For the text-containing cell, return its midpoint in (x, y) coordinate format. 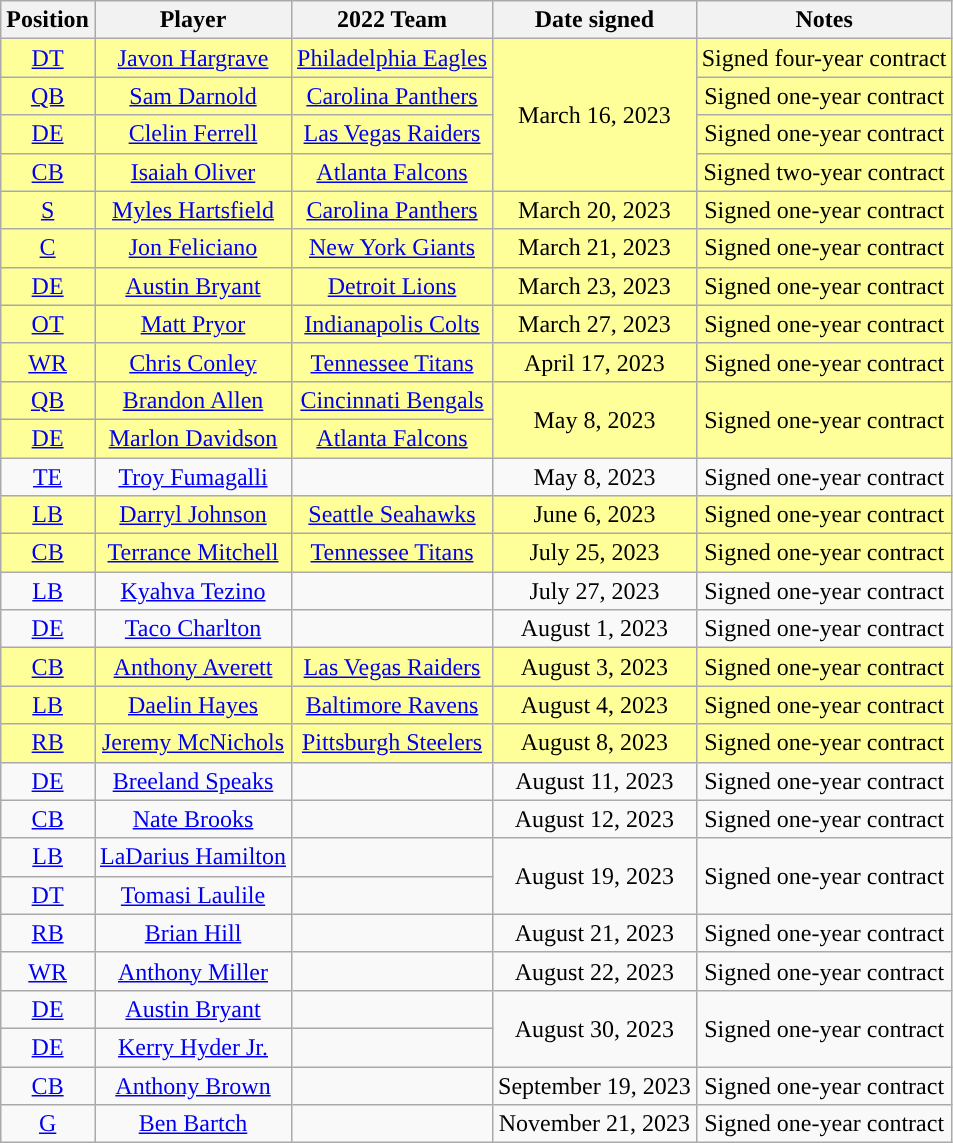
June 6, 2023 (595, 515)
August 3, 2023 (595, 667)
September 19, 2023 (595, 1085)
New York Giants (392, 248)
Troy Fumagalli (192, 477)
Anthony Miller (192, 971)
Baltimore Ravens (392, 705)
August 1, 2023 (595, 629)
Breeland Speaks (192, 781)
Brian Hill (192, 933)
Player (192, 20)
Myles Hartsfield (192, 210)
Jeremy McNichols (192, 743)
August 22, 2023 (595, 971)
Darryl Johnson (192, 515)
S (48, 210)
March 20, 2023 (595, 210)
Signed two-year contract (824, 172)
March 16, 2023 (595, 115)
Isaiah Oliver (192, 172)
Position (48, 20)
C (48, 248)
Seattle Seahawks (392, 515)
Taco Charlton (192, 629)
OT (48, 324)
August 30, 2023 (595, 1028)
Tomasi Laulile (192, 895)
Detroit Lions (392, 286)
March 27, 2023 (595, 324)
March 23, 2023 (595, 286)
August 19, 2023 (595, 876)
Signed four-year contract (824, 58)
Cincinnati Bengals (392, 400)
Date signed (595, 20)
Terrance Mitchell (192, 553)
TE (48, 477)
Notes (824, 20)
July 27, 2023 (595, 591)
Sam Darnold (192, 96)
2022 Team (392, 20)
Nate Brooks (192, 819)
Brandon Allen (192, 400)
G (48, 1124)
July 25, 2023 (595, 553)
August 4, 2023 (595, 705)
August 11, 2023 (595, 781)
Jon Feliciano (192, 248)
Anthony Averett (192, 667)
Chris Conley (192, 362)
Kerry Hyder Jr. (192, 1047)
Anthony Brown (192, 1085)
Indianapolis Colts (392, 324)
Ben Bartch (192, 1124)
Daelin Hayes (192, 705)
Javon Hargrave (192, 58)
November 21, 2023 (595, 1124)
Pittsburgh Steelers (392, 743)
August 8, 2023 (595, 743)
Clelin Ferrell (192, 134)
Marlon Davidson (192, 438)
March 21, 2023 (595, 248)
Philadelphia Eagles (392, 58)
August 21, 2023 (595, 933)
April 17, 2023 (595, 362)
LaDarius Hamilton (192, 857)
Matt Pryor (192, 324)
Kyahva Tezino (192, 591)
August 12, 2023 (595, 819)
